Identify which cell holds the provided text, then report its [x, y] central coordinate. 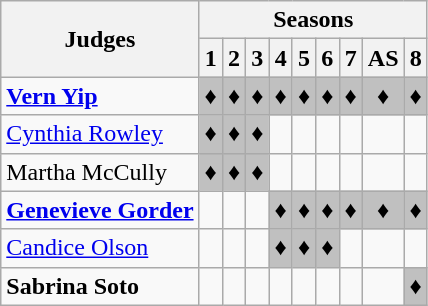
Genevieve Gorder [100, 210]
4 [280, 58]
5 [304, 58]
Candice Olson [100, 248]
3 [258, 58]
7 [350, 58]
Judges [100, 39]
AS [383, 58]
Cynthia Rowley [100, 134]
1 [210, 58]
8 [416, 58]
Martha McCully [100, 172]
Vern Yip [100, 96]
Seasons [313, 20]
6 [328, 58]
2 [234, 58]
Sabrina Soto [100, 286]
